Output the (X, Y) coordinate of the center of the cell containing the given text.  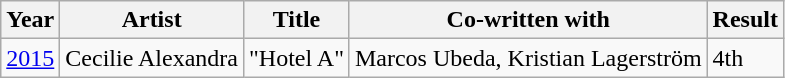
4th (745, 58)
Artist (152, 20)
Cecilie Alexandra (152, 58)
"Hotel A" (296, 58)
Year (30, 20)
2015 (30, 58)
Marcos Ubeda, Kristian Lagerström (528, 58)
Co-written with (528, 20)
Result (745, 20)
Title (296, 20)
